Identify which cell holds the provided text, then report its [X, Y] central coordinate. 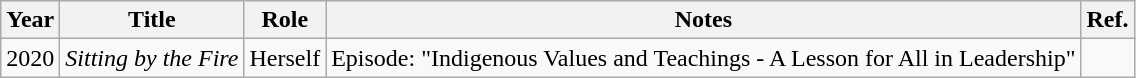
Title [152, 20]
Ref. [1108, 20]
Notes [704, 20]
Role [285, 20]
Sitting by the Fire [152, 58]
Herself [285, 58]
Episode: "Indigenous Values and Teachings - A Lesson for All in Leadership" [704, 58]
Year [30, 20]
2020 [30, 58]
